For the text-containing cell, return its midpoint in (x, y) coordinate format. 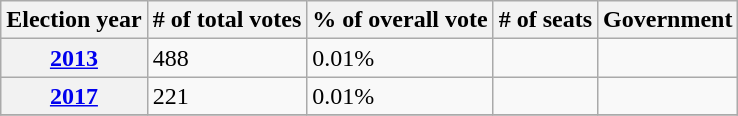
# of total votes (227, 20)
488 (227, 58)
2013 (74, 58)
2017 (74, 96)
# of seats (545, 20)
Government (668, 20)
% of overall vote (400, 20)
Election year (74, 20)
221 (227, 96)
